Detect which cell encompasses the target text, then output its (X, Y) center coordinate. 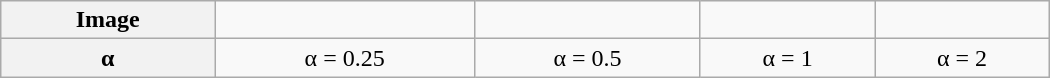
α (108, 58)
α = 1 (787, 58)
α = 0.25 (345, 58)
Image (108, 20)
α = 2 (962, 58)
α = 0.5 (588, 58)
